Provide the [X, Y] coordinate of the cell's center where the given text is located.  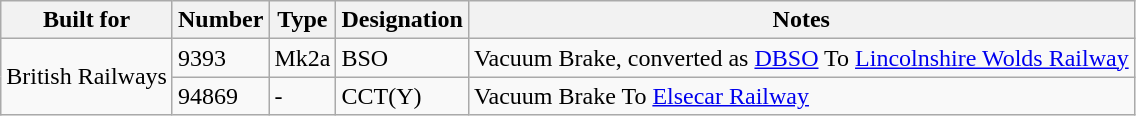
9393 [220, 58]
Built for [87, 20]
Designation [402, 20]
BSO [402, 58]
Mk2a [302, 58]
Vacuum Brake To Elsecar Railway [801, 96]
Notes [801, 20]
Type [302, 20]
Vacuum Brake, converted as DBSO To Lincolnshire Wolds Railway [801, 58]
- [302, 96]
Number [220, 20]
94869 [220, 96]
British Railways [87, 77]
CCT(Y) [402, 96]
